Scan for the cell matching the given text and deliver its [x, y] coordinate at center. 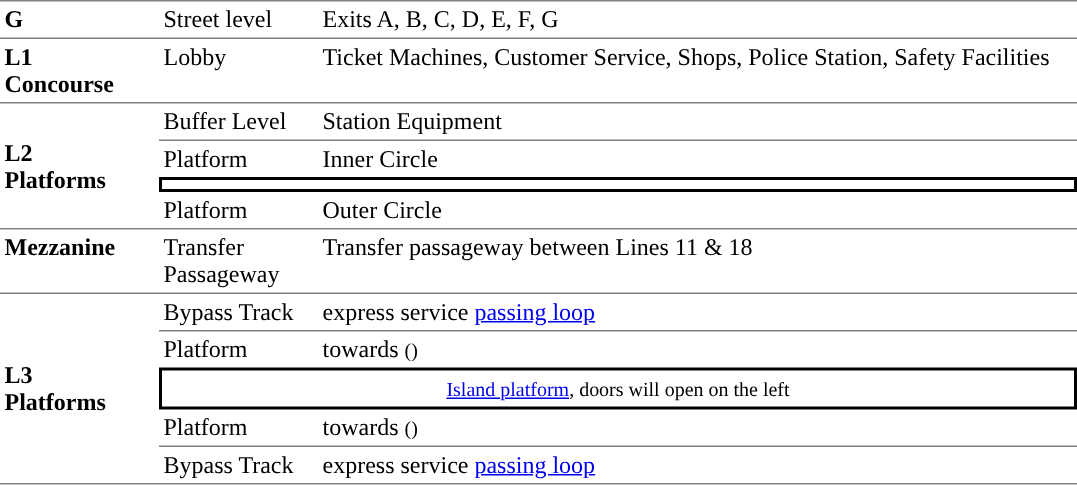
Station Equipment [698, 123]
Buffer Level [238, 123]
L2 Platforms [80, 167]
Exits A, B, C, D, E, F, G [698, 19]
Transfer passageway between Lines 11 & 18 [698, 262]
Street level [238, 19]
G [80, 19]
Transfer Passageway [238, 262]
Mezzanine [80, 262]
L3 Platforms [80, 389]
Lobby [238, 71]
Island platform, doors will open on the left [618, 389]
Ticket Machines, Customer Service, Shops, Police Station, Safety Facilities [698, 71]
Inner Circle [698, 159]
L1Concourse [80, 71]
Outer Circle [698, 211]
